Pinpoint the cell where the given text exists, returning its [x, y] midpoint coordinate. 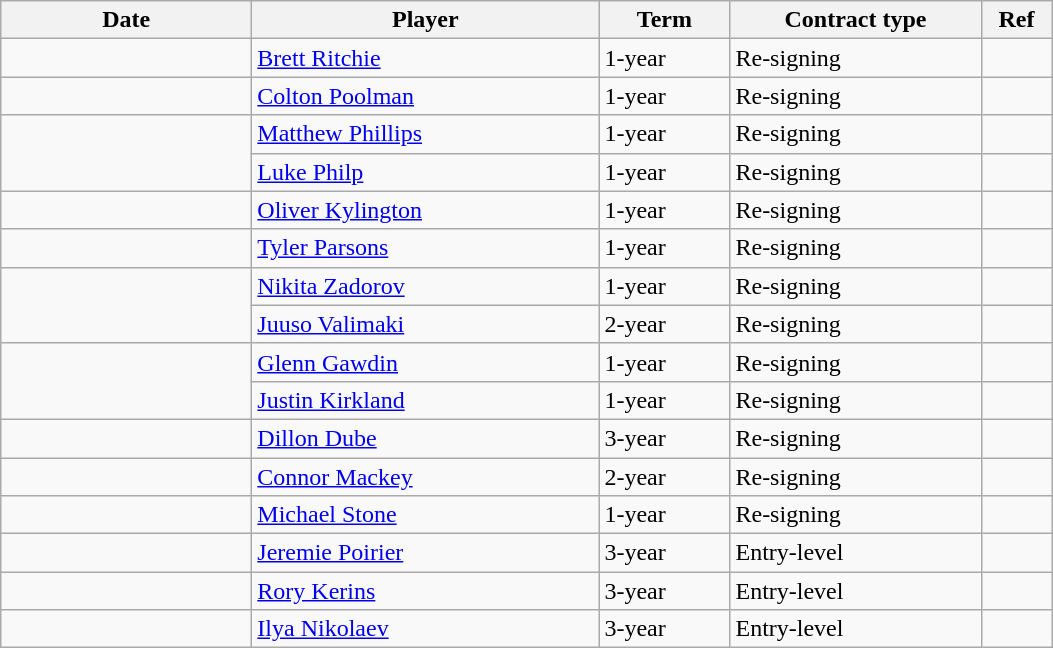
Nikita Zadorov [426, 286]
Contract type [856, 20]
Date [126, 20]
Player [426, 20]
Brett Ritchie [426, 58]
Jeremie Poirier [426, 553]
Michael Stone [426, 515]
Ilya Nikolaev [426, 629]
Ref [1016, 20]
Colton Poolman [426, 96]
Connor Mackey [426, 477]
Rory Kerins [426, 591]
Matthew Phillips [426, 134]
Justin Kirkland [426, 400]
Luke Philp [426, 172]
Oliver Kylington [426, 210]
Dillon Dube [426, 438]
Glenn Gawdin [426, 362]
Term [664, 20]
Juuso Valimaki [426, 324]
Tyler Parsons [426, 248]
